From the cell containing the given text, extract its center point as [X, Y] coordinate. 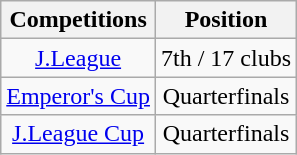
J.League Cup [78, 134]
J.League [78, 58]
7th / 17 clubs [226, 58]
Emperor's Cup [78, 96]
Competitions [78, 20]
Position [226, 20]
